Capture the cell that displays the provided text and extract its (X, Y) central coordinate. 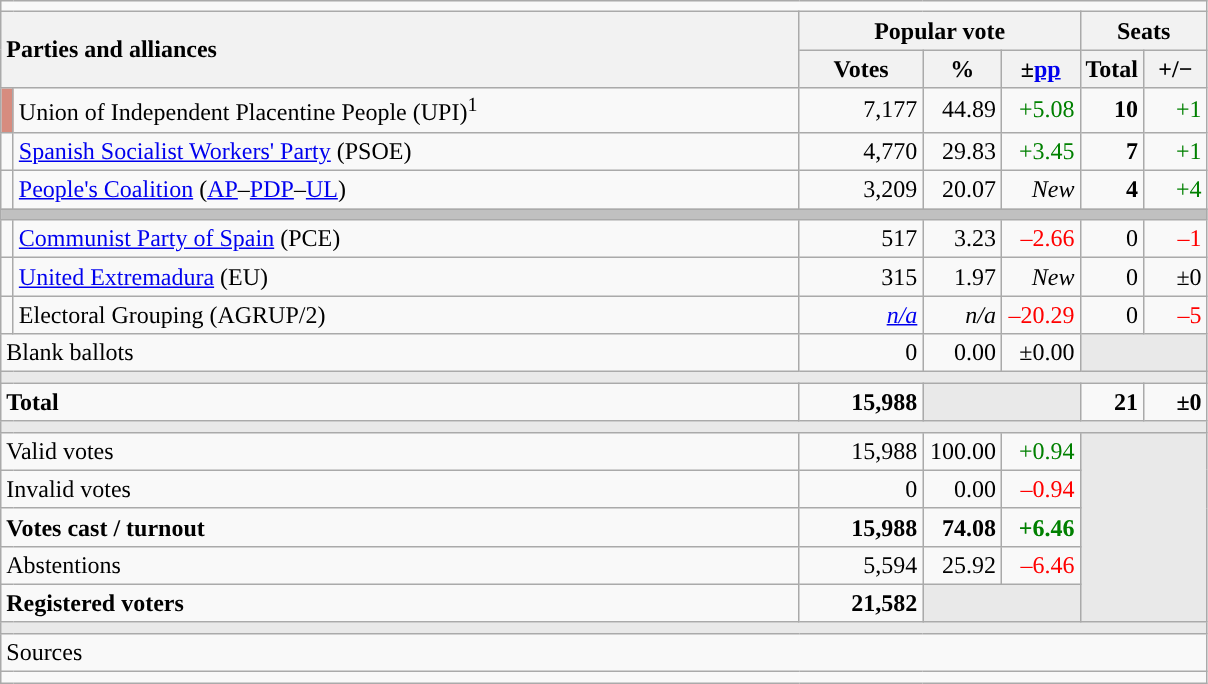
United Extremadura (EU) (406, 277)
–6.46 (1040, 565)
Seats (1144, 31)
Sources (604, 652)
29.83 (962, 151)
% (962, 69)
100.00 (962, 451)
–5 (1176, 315)
3.23 (962, 239)
1.97 (962, 277)
Valid votes (400, 451)
Union of Independent Placentine People (UPI)1 (406, 110)
4 (1112, 190)
+3.45 (1040, 151)
7 (1112, 151)
±0.00 (1040, 353)
3,209 (861, 190)
25.92 (962, 565)
Popular vote (940, 31)
–2.66 (1040, 239)
21,582 (861, 603)
+5.08 (1040, 110)
Blank ballots (400, 353)
–1 (1176, 239)
Registered voters (400, 603)
–20.29 (1040, 315)
5,594 (861, 565)
44.89 (962, 110)
People's Coalition (AP–PDP–UL) (406, 190)
74.08 (962, 527)
10 (1112, 110)
Electoral Grouping (AGRUP/2) (406, 315)
–0.94 (1040, 489)
+6.46 (1040, 527)
Spanish Socialist Workers' Party (PSOE) (406, 151)
Communist Party of Spain (PCE) (406, 239)
±pp (1040, 69)
Parties and alliances (400, 50)
Votes (861, 69)
20.07 (962, 190)
Abstentions (400, 565)
Invalid votes (400, 489)
21 (1112, 402)
+/− (1176, 69)
+4 (1176, 190)
517 (861, 239)
7,177 (861, 110)
+0.94 (1040, 451)
4,770 (861, 151)
Votes cast / turnout (400, 527)
315 (861, 277)
